Provide the [X, Y] coordinate of the cell's center where the given text is located.  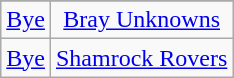
Shamrock Rovers [141, 58]
Bray Unknowns [141, 20]
